Extract the (x, y) coordinate from the center of the cell holding the provided text.  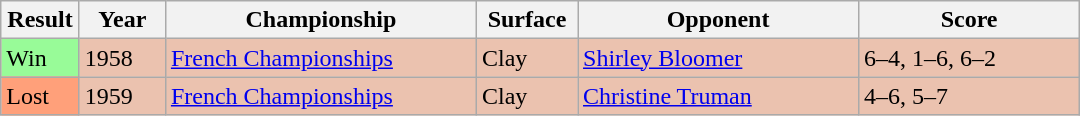
Christine Truman (718, 96)
Year (122, 20)
Score (970, 20)
Shirley Bloomer (718, 58)
Result (40, 20)
Lost (40, 96)
Championship (320, 20)
Win (40, 58)
6–4, 1–6, 6–2 (970, 58)
Opponent (718, 20)
1958 (122, 58)
Surface (526, 20)
1959 (122, 96)
4–6, 5–7 (970, 96)
